Search for the cell housing the specified text and yield its (x, y) center coordinate. 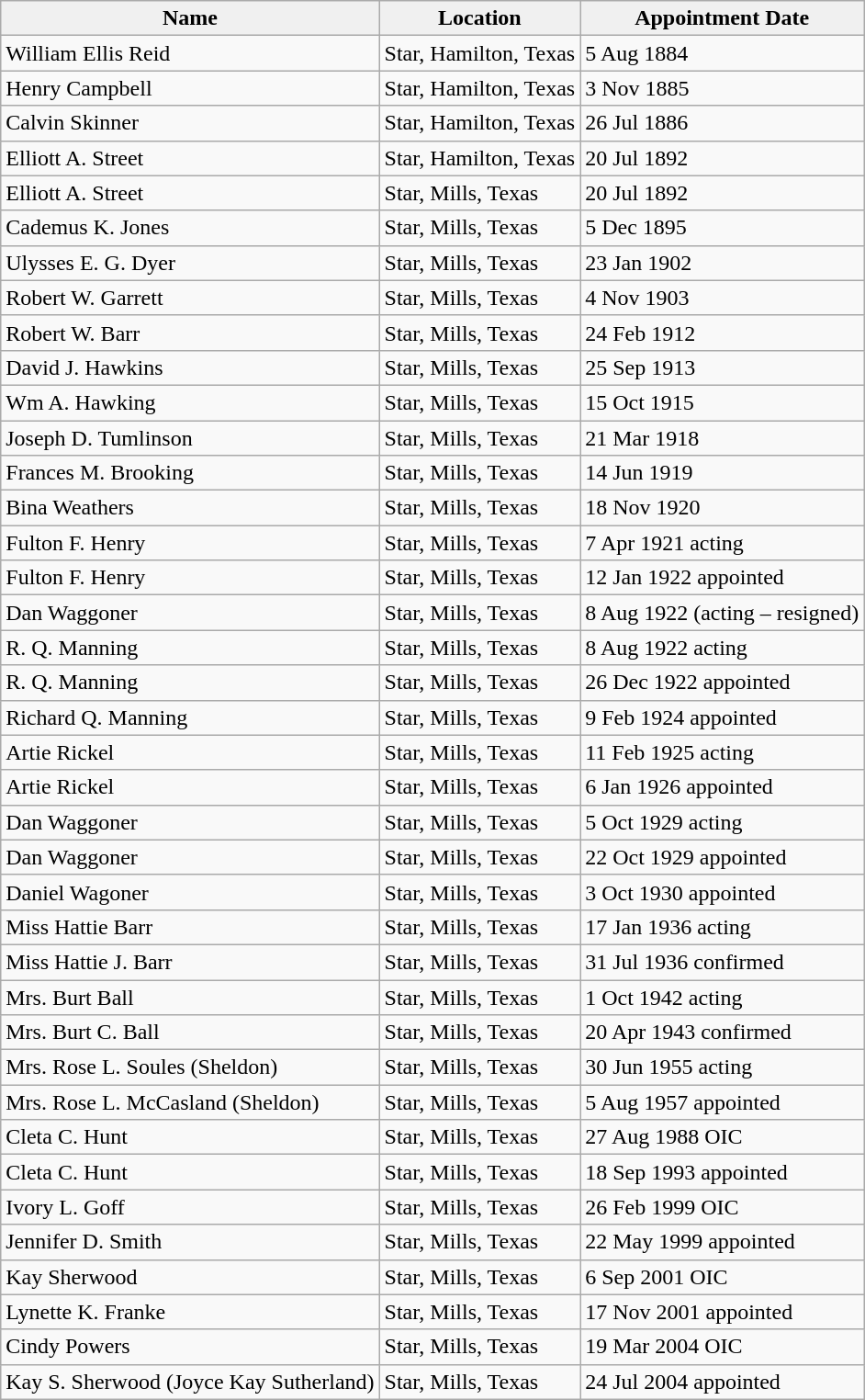
26 Dec 1922 appointed (722, 683)
Miss Hattie J. Barr (190, 962)
26 Jul 1886 (722, 123)
7 Apr 1921 acting (722, 543)
Mrs. Burt Ball (190, 997)
Richard Q. Manning (190, 717)
20 Apr 1943 confirmed (722, 1033)
Mrs. Rose L. McCasland (Sheldon) (190, 1102)
17 Nov 2001 appointed (722, 1312)
Henry Campbell (190, 88)
8 Aug 1922 acting (722, 648)
Jennifer D. Smith (190, 1242)
Lynette K. Franke (190, 1312)
Ivory L. Goff (190, 1207)
25 Sep 1913 (722, 367)
9 Feb 1924 appointed (722, 717)
5 Aug 1957 appointed (722, 1102)
27 Aug 1988 OIC (722, 1137)
Bina Weathers (190, 508)
22 May 1999 appointed (722, 1242)
26 Feb 1999 OIC (722, 1207)
Wm A. Hawking (190, 402)
30 Jun 1955 acting (722, 1067)
23 Jan 1902 (722, 263)
Miss Hattie Barr (190, 927)
Mrs. Burt C. Ball (190, 1033)
6 Sep 2001 OIC (722, 1277)
24 Jul 2004 appointed (722, 1382)
Ulysses E. G. Dyer (190, 263)
Frances M. Brooking (190, 473)
4 Nov 1903 (722, 298)
Joseph D. Tumlinson (190, 438)
14 Jun 1919 (722, 473)
Cindy Powers (190, 1347)
18 Sep 1993 appointed (722, 1172)
Robert W. Garrett (190, 298)
12 Jan 1922 appointed (722, 578)
Mrs. Rose L. Soules (Sheldon) (190, 1067)
19 Mar 2004 OIC (722, 1347)
5 Oct 1929 acting (722, 822)
8 Aug 1922 (acting – resigned) (722, 613)
3 Nov 1885 (722, 88)
3 Oct 1930 appointed (722, 892)
Name (190, 18)
Kay Sherwood (190, 1277)
Appointment Date (722, 18)
Robert W. Barr (190, 333)
Daniel Wagoner (190, 892)
Location (479, 18)
18 Nov 1920 (722, 508)
6 Jan 1926 appointed (722, 787)
Kay S. Sherwood (Joyce Kay Sutherland) (190, 1382)
5 Aug 1884 (722, 53)
15 Oct 1915 (722, 402)
11 Feb 1925 acting (722, 752)
31 Jul 1936 confirmed (722, 962)
David J. Hawkins (190, 367)
1 Oct 1942 acting (722, 997)
17 Jan 1936 acting (722, 927)
Cademus K. Jones (190, 228)
5 Dec 1895 (722, 228)
24 Feb 1912 (722, 333)
21 Mar 1918 (722, 438)
22 Oct 1929 appointed (722, 857)
Calvin Skinner (190, 123)
William Ellis Reid (190, 53)
